Output the [x, y] coordinate of the center of the cell containing the given text.  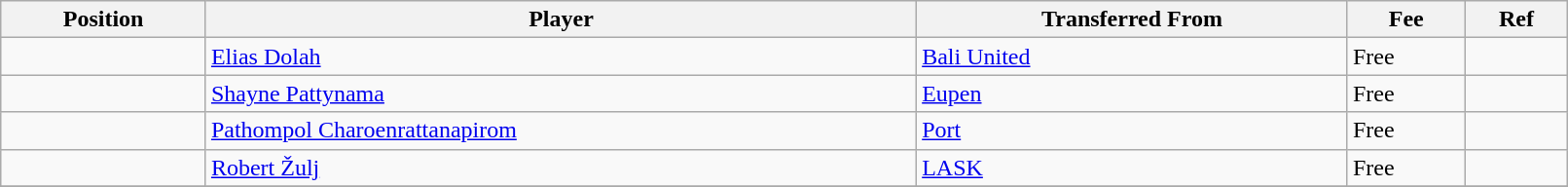
Robert Žulj [561, 168]
LASK [1133, 168]
Port [1133, 131]
Position [103, 19]
Pathompol Charoenrattanapirom [561, 131]
Eupen [1133, 93]
Fee [1405, 19]
Shayne Pattynama [561, 93]
Player [561, 19]
Transferred From [1133, 19]
Elias Dolah [561, 56]
Bali United [1133, 56]
Ref [1516, 19]
